For the text-containing cell, return its midpoint in [X, Y] coordinate format. 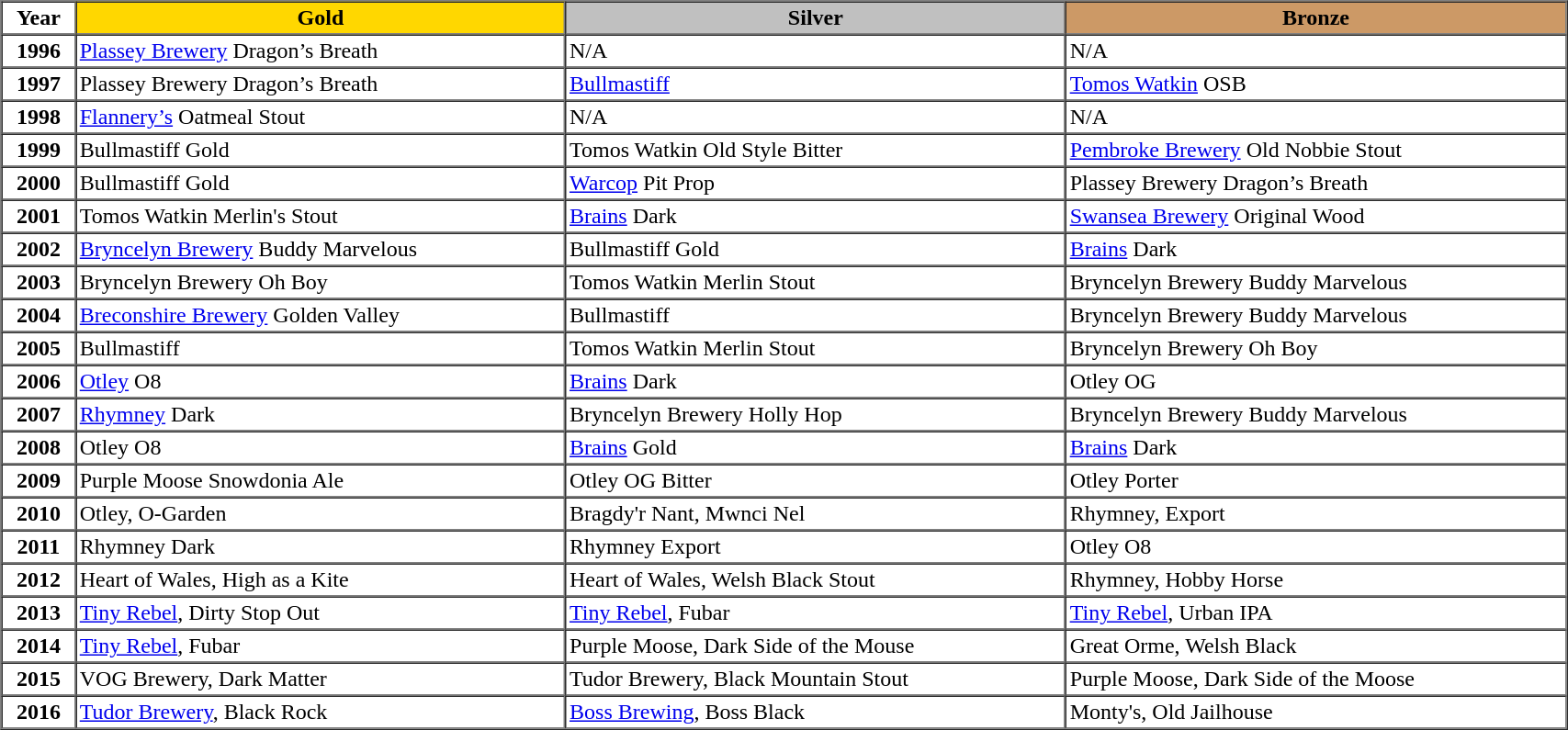
Otley, O-Garden [320, 514]
2000 [39, 184]
Rhymney Export [816, 547]
1999 [39, 151]
2007 [39, 415]
Otley OG [1315, 382]
Otley OG Bitter [816, 481]
2010 [39, 514]
2008 [39, 448]
2013 [39, 613]
Monty's, Old Jailhouse [1315, 713]
VOG Brewery, Dark Matter [320, 679]
2003 [39, 283]
Flannery’s Oatmeal Stout [320, 118]
Purple Moose, Dark Side of the Mouse [816, 646]
Tudor Brewery, Black Rock [320, 713]
2011 [39, 547]
Bragdy'r Nant, Mwnci Nel [816, 514]
2015 [39, 679]
1998 [39, 118]
Tomos Watkin Old Style Bitter [816, 151]
Otley Porter [1315, 481]
Tiny Rebel, Urban IPA [1315, 613]
2016 [39, 713]
Boss Brewing, Boss Black [816, 713]
Rhymney, Hobby Horse [1315, 580]
Heart of Wales, High as a Kite [320, 580]
2004 [39, 316]
Purple Moose Snowdonia Ale [320, 481]
Bronze [1315, 18]
1996 [39, 51]
Gold [320, 18]
2005 [39, 349]
Silver [816, 18]
1997 [39, 84]
Tiny Rebel, Dirty Stop Out [320, 613]
Heart of Wales, Welsh Black Stout [816, 580]
Tudor Brewery, Black Mountain Stout [816, 679]
Warcop Pit Prop [816, 184]
Tomos Watkin Merlin's Stout [320, 217]
2002 [39, 250]
2006 [39, 382]
Pembroke Brewery Old Nobbie Stout [1315, 151]
Brains Gold [816, 448]
Year [39, 18]
2009 [39, 481]
Swansea Brewery Original Wood [1315, 217]
Bryncelyn Brewery Holly Hop [816, 415]
Great Orme, Welsh Black [1315, 646]
2012 [39, 580]
2001 [39, 217]
Rhymney, Export [1315, 514]
2014 [39, 646]
Purple Moose, Dark Side of the Moose [1315, 679]
Tomos Watkin OSB [1315, 84]
Breconshire Brewery Golden Valley [320, 316]
